Output the (x, y) coordinate of the center of the cell containing the given text.  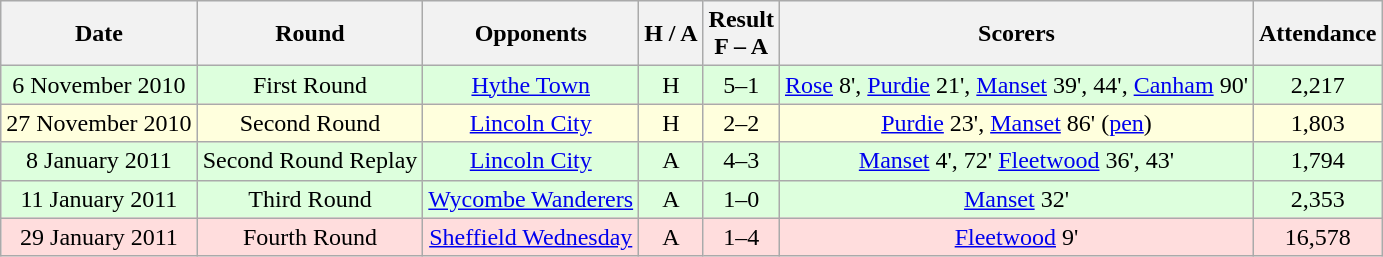
Third Round (310, 199)
1–4 (741, 237)
Wycombe Wanderers (531, 199)
16,578 (1318, 237)
Manset 32' (1016, 199)
2,217 (1318, 85)
First Round (310, 85)
ResultF – A (741, 34)
Purdie 23', Manset 86' (pen) (1016, 123)
5–1 (741, 85)
Date (99, 34)
Sheffield Wednesday (531, 237)
1,794 (1318, 161)
6 November 2010 (99, 85)
Hythe Town (531, 85)
Round (310, 34)
Attendance (1318, 34)
2,353 (1318, 199)
Second Round Replay (310, 161)
Fleetwood 9' (1016, 237)
4–3 (741, 161)
Rose 8', Purdie 21', Manset 39', 44', Canham 90' (1016, 85)
Fourth Round (310, 237)
Manset 4', 72' Fleetwood 36', 43' (1016, 161)
Second Round (310, 123)
Scorers (1016, 34)
27 November 2010 (99, 123)
1,803 (1318, 123)
8 January 2011 (99, 161)
11 January 2011 (99, 199)
29 January 2011 (99, 237)
1–0 (741, 199)
Opponents (531, 34)
H / A (671, 34)
2–2 (741, 123)
